Output the [x, y] coordinate of the center of the cell containing the given text.  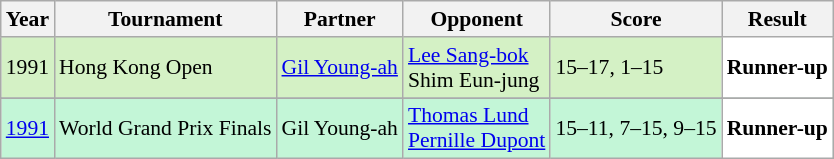
World Grand Prix Finals [165, 128]
15–11, 7–15, 9–15 [636, 128]
15–17, 1–15 [636, 68]
Result [778, 19]
Opponent [476, 19]
Tournament [165, 19]
Thomas Lund Pernille Dupont [476, 128]
Score [636, 19]
Hong Kong Open [165, 68]
Lee Sang-bok Shim Eun-jung [476, 68]
Partner [339, 19]
Year [28, 19]
